Capture the cell that displays the provided text and extract its (X, Y) central coordinate. 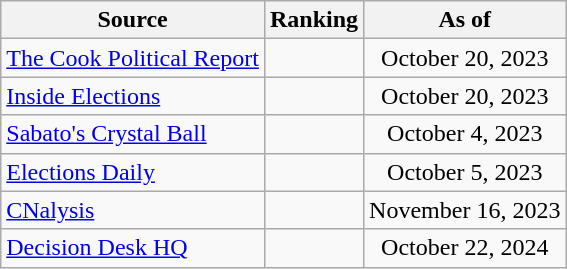
Elections Daily (133, 172)
Source (133, 20)
The Cook Political Report (133, 58)
Sabato's Crystal Ball (133, 134)
October 22, 2024 (465, 248)
October 5, 2023 (465, 172)
As of (465, 20)
Inside Elections (133, 96)
Decision Desk HQ (133, 248)
Ranking (314, 20)
CNalysis (133, 210)
November 16, 2023 (465, 210)
October 4, 2023 (465, 134)
